From the cell containing the given text, extract its center point as (X, Y) coordinate. 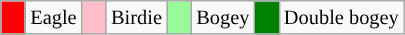
Bogey (222, 17)
Birdie (136, 17)
Double bogey (342, 17)
Eagle (53, 17)
